From the cell containing the given text, extract its center point as (x, y) coordinate. 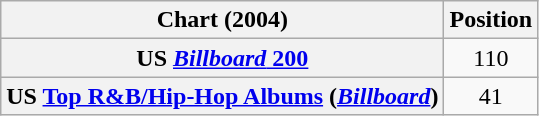
US Top R&B/Hip-Hop Albums (Billboard) (222, 96)
US Billboard 200 (222, 58)
Chart (2004) (222, 20)
Position (491, 20)
110 (491, 58)
41 (491, 96)
